Find where the given text appears and provide that cell's center as [x, y] coordinate. 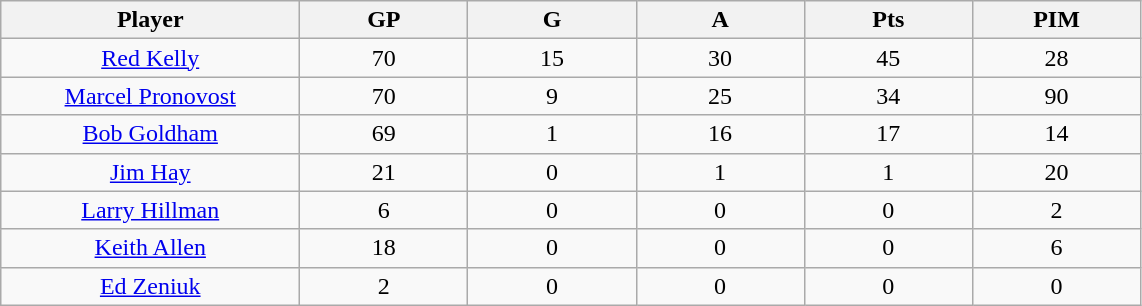
G [552, 20]
Pts [888, 20]
Marcel Pronovost [150, 96]
17 [888, 134]
20 [1056, 172]
9 [552, 96]
PIM [1056, 20]
Larry Hillman [150, 210]
Ed Zeniuk [150, 286]
90 [1056, 96]
18 [384, 248]
Bob Goldham [150, 134]
Player [150, 20]
25 [720, 96]
15 [552, 58]
GP [384, 20]
69 [384, 134]
Keith Allen [150, 248]
45 [888, 58]
14 [1056, 134]
Jim Hay [150, 172]
30 [720, 58]
28 [1056, 58]
A [720, 20]
21 [384, 172]
16 [720, 134]
34 [888, 96]
Red Kelly [150, 58]
